Output the (X, Y) coordinate of the center of the cell containing the given text.  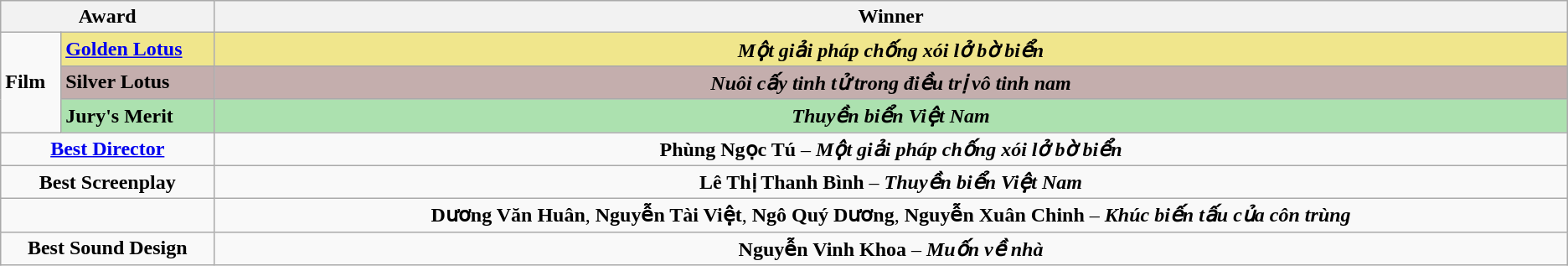
Thuyền biển Việt Nam (891, 116)
Một giải pháp chống xói lở bờ biển (891, 50)
Lê Thị Thanh Bình – Thuyền biển Việt Nam (891, 182)
Best Screenplay (107, 182)
Best Sound Design (107, 248)
Nguyễn Vinh Khoa – Muốn về nhà (891, 248)
Phùng Ngọc Tú – Một giải pháp chống xói lở bờ biển (891, 149)
Nuôi cấy tinh tử trong điều trị vô tinh nam (891, 82)
Best Director (107, 149)
Dương Văn Huân, Nguyễn Tài Việt, Ngô Quý Dương, Nguyễn Xuân Chinh – Khúc biến tấu của côn trùng (891, 216)
Jury's Merit (137, 116)
Silver Lotus (137, 82)
Winner (891, 17)
Film (31, 82)
Award (107, 17)
Golden Lotus (137, 50)
